Identify which cell holds the provided text, then report its [X, Y] central coordinate. 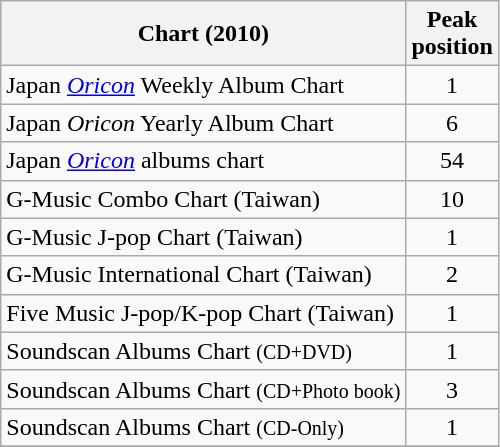
Japan Oricon Yearly Album Chart [204, 123]
Chart (2010) [204, 34]
Japan Oricon albums chart [204, 161]
6 [452, 123]
Soundscan Albums Chart (CD+DVD) [204, 351]
10 [452, 199]
G-Music Combo Chart (Taiwan) [204, 199]
Five Music J-pop/K-pop Chart (Taiwan) [204, 313]
Soundscan Albums Chart (CD+Photo book) [204, 389]
54 [452, 161]
Japan Oricon Weekly Album Chart [204, 85]
G-Music J-pop Chart (Taiwan) [204, 237]
2 [452, 275]
3 [452, 389]
G-Music International Chart (Taiwan) [204, 275]
Peakposition [452, 34]
Soundscan Albums Chart (CD-Only) [204, 427]
